Pinpoint the cell where the given text exists, returning its [X, Y] midpoint coordinate. 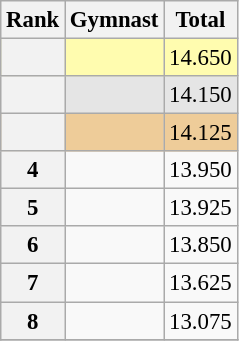
7 [33, 283]
4 [33, 170]
13.075 [200, 321]
8 [33, 321]
13.850 [200, 245]
Total [200, 20]
14.150 [200, 95]
14.125 [200, 133]
13.925 [200, 208]
13.625 [200, 283]
14.650 [200, 58]
Rank [33, 20]
Gymnast [114, 20]
6 [33, 245]
13.950 [200, 170]
5 [33, 208]
